Find where the given text appears and provide that cell's center as (x, y) coordinate. 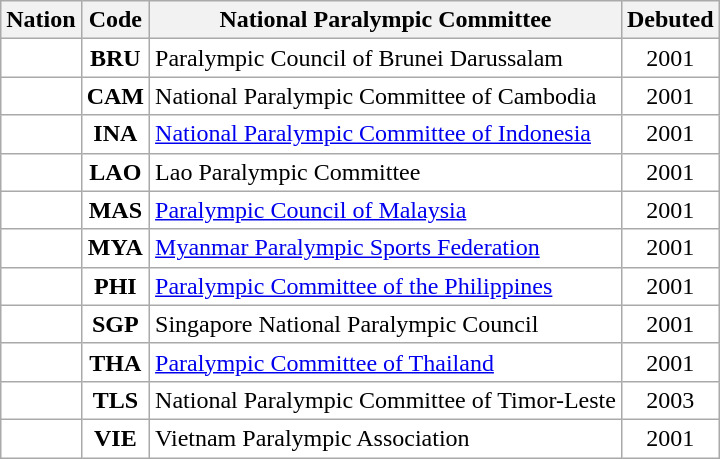
Singapore National Paralympic Council (386, 324)
MYA (115, 248)
LAO (115, 172)
Code (115, 20)
National Paralympic Committee of Cambodia (386, 96)
Myanmar Paralympic Sports Federation (386, 248)
TLS (115, 400)
BRU (115, 58)
Vietnam Paralympic Association (386, 438)
SGP (115, 324)
Paralympic Council of Malaysia (386, 210)
Lao Paralympic Committee (386, 172)
CAM (115, 96)
Nation (41, 20)
Paralympic Committee of the Philippines (386, 286)
Paralympic Council of Brunei Darussalam (386, 58)
VIE (115, 438)
PHI (115, 286)
INA (115, 134)
National Paralympic Committee of Timor-Leste (386, 400)
National Paralympic Committee of Indonesia (386, 134)
2003 (670, 400)
National Paralympic Committee (386, 20)
Debuted (670, 20)
Paralympic Committee of Thailand (386, 362)
MAS (115, 210)
THA (115, 362)
